Provide the [X, Y] coordinate of the cell's center where the given text is located.  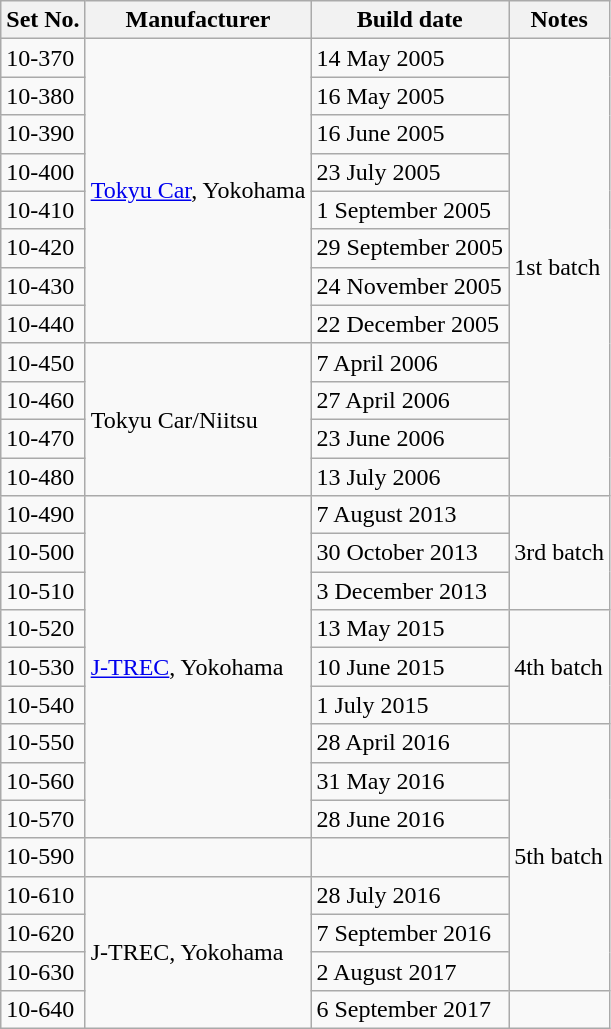
Notes [560, 20]
23 June 2006 [410, 438]
30 October 2013 [410, 553]
10-570 [43, 819]
10-510 [43, 591]
Manufacturer [198, 20]
10-610 [43, 895]
5th batch [560, 857]
10 June 2015 [410, 667]
3 December 2013 [410, 591]
10-370 [43, 58]
16 May 2005 [410, 96]
10-550 [43, 743]
7 September 2016 [410, 933]
10-640 [43, 1009]
13 July 2006 [410, 477]
10-470 [43, 438]
28 July 2016 [410, 895]
23 July 2005 [410, 172]
10-460 [43, 400]
10-590 [43, 857]
Build date [410, 20]
10-530 [43, 667]
10-490 [43, 515]
10-500 [43, 553]
27 April 2006 [410, 400]
10-620 [43, 933]
14 May 2005 [410, 58]
10-630 [43, 971]
1 July 2015 [410, 705]
2 August 2017 [410, 971]
10-560 [43, 781]
1 September 2005 [410, 210]
10-480 [43, 477]
28 June 2016 [410, 819]
29 September 2005 [410, 248]
10-400 [43, 172]
10-410 [43, 210]
28 April 2016 [410, 743]
3rd batch [560, 553]
7 August 2013 [410, 515]
10-540 [43, 705]
22 December 2005 [410, 324]
13 May 2015 [410, 629]
10-420 [43, 248]
1st batch [560, 268]
24 November 2005 [410, 286]
7 April 2006 [410, 362]
10-430 [43, 286]
10-450 [43, 362]
Tokyu Car, Yokohama [198, 191]
4th batch [560, 667]
16 June 2005 [410, 134]
10-440 [43, 324]
10-390 [43, 134]
6 September 2017 [410, 1009]
Tokyu Car/Niitsu [198, 419]
10-380 [43, 96]
31 May 2016 [410, 781]
Set No. [43, 20]
10-520 [43, 629]
